Capture the cell that displays the provided text and extract its [X, Y] central coordinate. 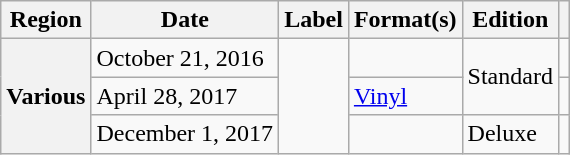
Vinyl [405, 96]
Deluxe [510, 134]
December 1, 2017 [185, 134]
April 28, 2017 [185, 96]
Date [185, 20]
Label [314, 20]
Edition [510, 20]
Various [46, 96]
Standard [510, 77]
Format(s) [405, 20]
October 21, 2016 [185, 58]
Region [46, 20]
